Determine the (X, Y) coordinate at the center of the cell enclosing the given text.  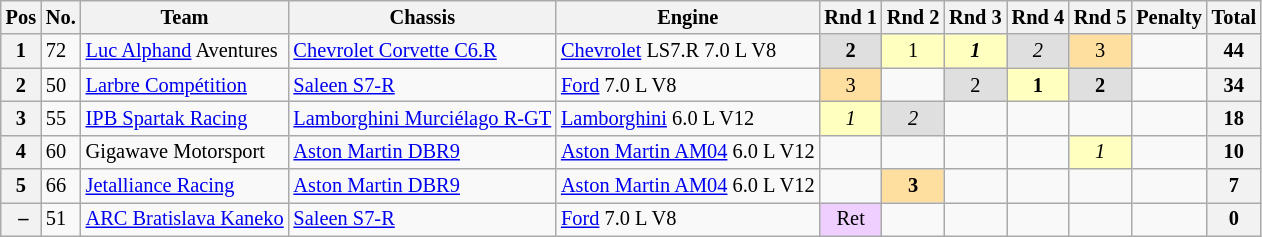
Pos (21, 17)
0 (1234, 219)
7 (1234, 186)
Lamborghini Murciélago R-GT (423, 118)
No. (61, 17)
34 (1234, 85)
Gigawave Motorsport (185, 152)
66 (61, 186)
10 (1234, 152)
Luc Alphand Aventures (185, 51)
44 (1234, 51)
Engine (688, 17)
IPB Spartak Racing (185, 118)
60 (61, 152)
18 (1234, 118)
Team (185, 17)
55 (61, 118)
Rnd 5 (1100, 17)
Chevrolet Corvette C6.R (423, 51)
ARC Bratislava Kaneko (185, 219)
– (21, 219)
Rnd 4 (1038, 17)
4 (21, 152)
72 (61, 51)
Rnd 3 (975, 17)
Chassis (423, 17)
Lamborghini 6.0 L V12 (688, 118)
Jetalliance Racing (185, 186)
Rnd 2 (913, 17)
Ret (850, 219)
5 (21, 186)
Chevrolet LS7.R 7.0 L V8 (688, 51)
Total (1234, 17)
50 (61, 85)
51 (61, 219)
Penalty (1168, 17)
Larbre Compétition (185, 85)
Rnd 1 (850, 17)
